Detect which cell encompasses the target text, then output its (x, y) center coordinate. 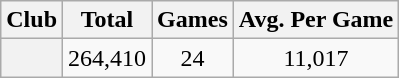
24 (193, 58)
Total (108, 20)
Games (193, 20)
Club (32, 20)
264,410 (108, 58)
11,017 (316, 58)
Avg. Per Game (316, 20)
